Search for the cell housing the specified text and yield its [x, y] center coordinate. 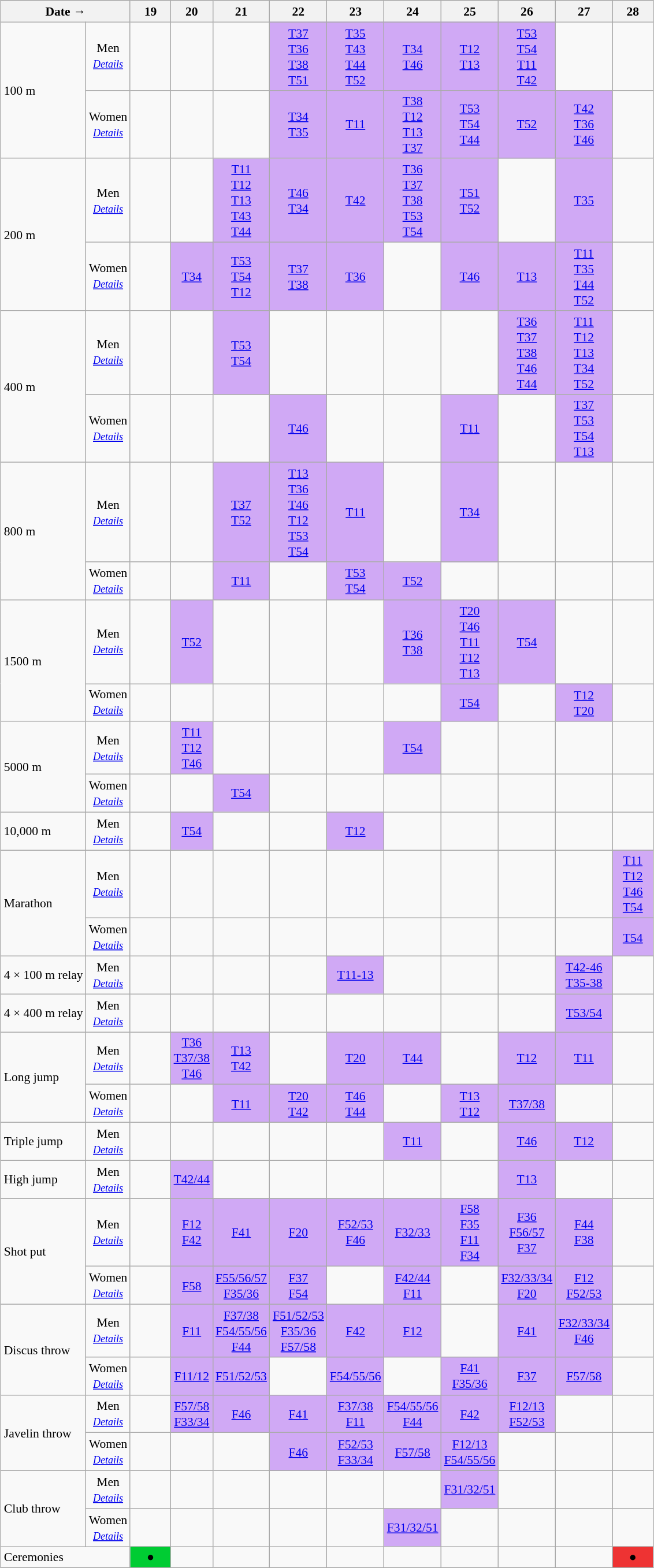
T42/44 [192, 1179]
T34T46 [413, 56]
F32/33/34F20 [527, 1286]
F54/55/56 [356, 1376]
28 [633, 12]
F44F38 [584, 1232]
400 m [44, 386]
T42T36T46 [584, 124]
F51/52/53 [241, 1376]
F12 [413, 1331]
T36T38 [413, 641]
5000 m [44, 767]
T53T54T44 [470, 124]
T51T52 [470, 200]
High jump [44, 1179]
Triple jump [44, 1141]
4 × 100 m relay [44, 975]
1500 m [44, 661]
T53T54T11T42 [527, 56]
F58F35F11F34 [470, 1232]
22 [298, 12]
T11T12T13T34T52 [584, 352]
F42/44F11 [413, 1286]
T37T36T38T51 [298, 56]
T36T37T38T46T44 [527, 352]
F37/38 F54/55/56F44 [241, 1331]
Long jump [44, 1077]
F32/33/34F46 [584, 1331]
21 [241, 12]
25 [470, 12]
Ceremonies [66, 1557]
F58 [192, 1286]
F11 [192, 1331]
F51/52/53F35/36F57/58 [298, 1331]
F12F42 [192, 1232]
T11T12T46T54 [633, 884]
Discus throw [44, 1349]
F32/33 [413, 1232]
20 [192, 12]
800 m [44, 531]
23 [356, 12]
T13T42 [241, 1058]
T13T12 [470, 1104]
27 [584, 12]
T37T52 [241, 512]
T13T36T46T12T53T54 [298, 512]
F55/56/57F35/36 [241, 1286]
T37/38 [527, 1104]
F52/53F33/34 [356, 1452]
T11T12T13T43T44 [241, 200]
Club throw [44, 1509]
T53/54 [584, 1013]
F57/58F33/34 [192, 1414]
T53T54T12 [241, 276]
24 [413, 12]
100 m [44, 90]
Marathon [44, 903]
4 × 400 m relay [44, 1013]
T37T53T54T13 [584, 428]
Shot put [44, 1251]
F12/13F54/55/56 [470, 1452]
T36T37T38T53T54 [413, 200]
T20T42 [298, 1104]
26 [527, 12]
T34T35 [298, 124]
F54/55/56F44 [413, 1414]
T12T20 [584, 703]
200 m [44, 234]
T38T12T13T37 [413, 124]
T36T37/38T46 [192, 1058]
T20T46T11T12T13 [470, 641]
F52/53F46 [356, 1232]
F12/13F52/53 [527, 1414]
T11-13 [356, 975]
F37/38F11 [356, 1414]
F36F56/57F37 [527, 1232]
T11T35T44T52 [584, 276]
T11T12T46 [192, 747]
T42-46T35-38 [584, 975]
F37F54 [298, 1286]
F37 [527, 1376]
T44 [413, 1058]
F12F52/53 [584, 1286]
T36 [356, 276]
T12T13 [470, 56]
T37T38 [298, 276]
T46T34 [298, 200]
T35 [584, 200]
T35T43T44T52 [356, 56]
Javelin throw [44, 1432]
T46T44 [356, 1104]
10,000 m [44, 831]
F11/12 [192, 1376]
T42 [356, 200]
F20 [298, 1232]
19 [150, 12]
F41F35/36 [470, 1376]
T20 [356, 1058]
Date → [66, 12]
